Find where the given text appears and provide that cell's center as (X, Y) coordinate. 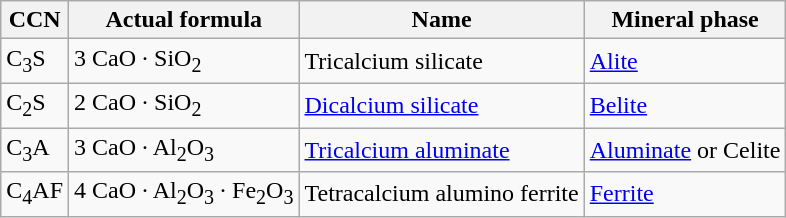
CCN (35, 20)
Ferrite (685, 194)
C2S (35, 105)
Tricalcium silicate (442, 61)
C3S (35, 61)
3 CaO · SiO2 (184, 61)
2 CaO · SiO2 (184, 105)
Belite (685, 105)
C4AF (35, 194)
Actual formula (184, 20)
Name (442, 20)
Alite (685, 61)
Tricalcium aluminate (442, 150)
3 CaO · Al2O3 (184, 150)
C3A (35, 150)
Mineral phase (685, 20)
Dicalcium silicate (442, 105)
Aluminate or Celite (685, 150)
Tetracalcium alumino ferrite (442, 194)
4 CaO · Al2O3 · Fe2O3 (184, 194)
